Return the [x, y] coordinate for the center point of the cell that contains the specified text.  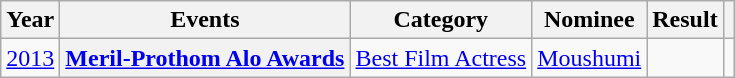
Best Film Actress [441, 58]
Meril-Prothom Alo Awards [205, 58]
2013 [30, 58]
Events [205, 20]
Category [441, 20]
Year [30, 20]
Moushumi [590, 58]
Nominee [590, 20]
Result [685, 20]
